Return the [X, Y] coordinate for the center point of the cell that contains the specified text.  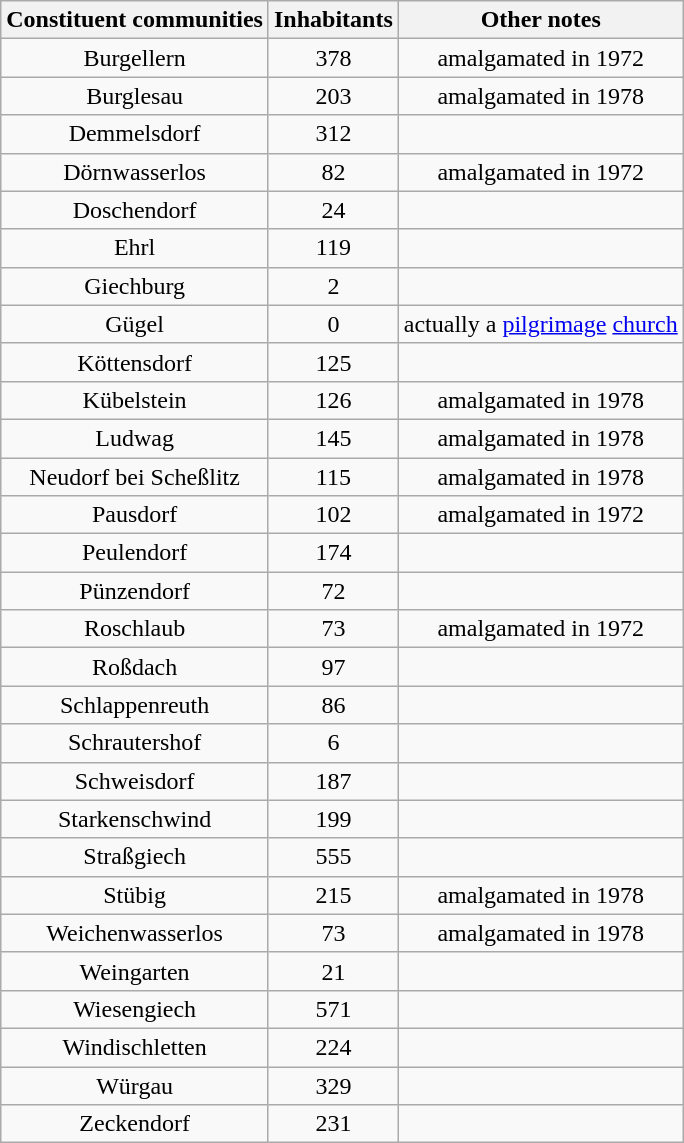
Ludwag [135, 438]
Weingarten [135, 971]
Windischletten [135, 1047]
126 [333, 400]
199 [333, 819]
Pausdorf [135, 515]
Starkenschwind [135, 819]
actually a pilgrimage church [540, 324]
Weichenwasserlos [135, 933]
174 [333, 553]
Inhabitants [333, 20]
Zeckendorf [135, 1124]
187 [333, 781]
Burgellern [135, 58]
Dörnwasserlos [135, 172]
378 [333, 58]
Würgau [135, 1085]
Neudorf bei Scheßlitz [135, 477]
2 [333, 286]
Other notes [540, 20]
6 [333, 743]
24 [333, 210]
312 [333, 134]
72 [333, 591]
Burglesau [135, 96]
Schweisdorf [135, 781]
Ehrl [135, 248]
82 [333, 172]
Köttensdorf [135, 362]
215 [333, 895]
Pünzendorf [135, 591]
86 [333, 705]
125 [333, 362]
555 [333, 857]
Roßdach [135, 667]
Giechburg [135, 286]
Constituent communities [135, 20]
224 [333, 1047]
Stübig [135, 895]
Peulendorf [135, 553]
Gügel [135, 324]
203 [333, 96]
Straßgiech [135, 857]
0 [333, 324]
Schlappenreuth [135, 705]
Kübelstein [135, 400]
231 [333, 1124]
21 [333, 971]
119 [333, 248]
571 [333, 1009]
102 [333, 515]
97 [333, 667]
Demmelsdorf [135, 134]
Wiesengiech [135, 1009]
Roschlaub [135, 629]
Schrautershof [135, 743]
Doschendorf [135, 210]
145 [333, 438]
329 [333, 1085]
115 [333, 477]
